Return the [X, Y] coordinate for the center point of the cell that contains the specified text.  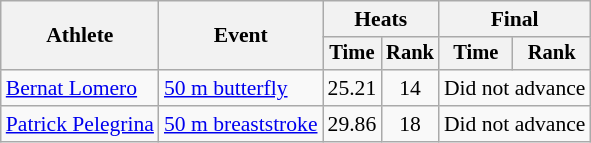
Final [515, 19]
29.86 [352, 124]
50 m breaststroke [241, 124]
Bernat Lomero [80, 88]
14 [410, 88]
50 m butterfly [241, 88]
25.21 [352, 88]
Patrick Pelegrina [80, 124]
Athlete [80, 36]
18 [410, 124]
Heats [381, 19]
Event [241, 36]
